Locate the cell with the specified text and output its [X, Y] center coordinate. 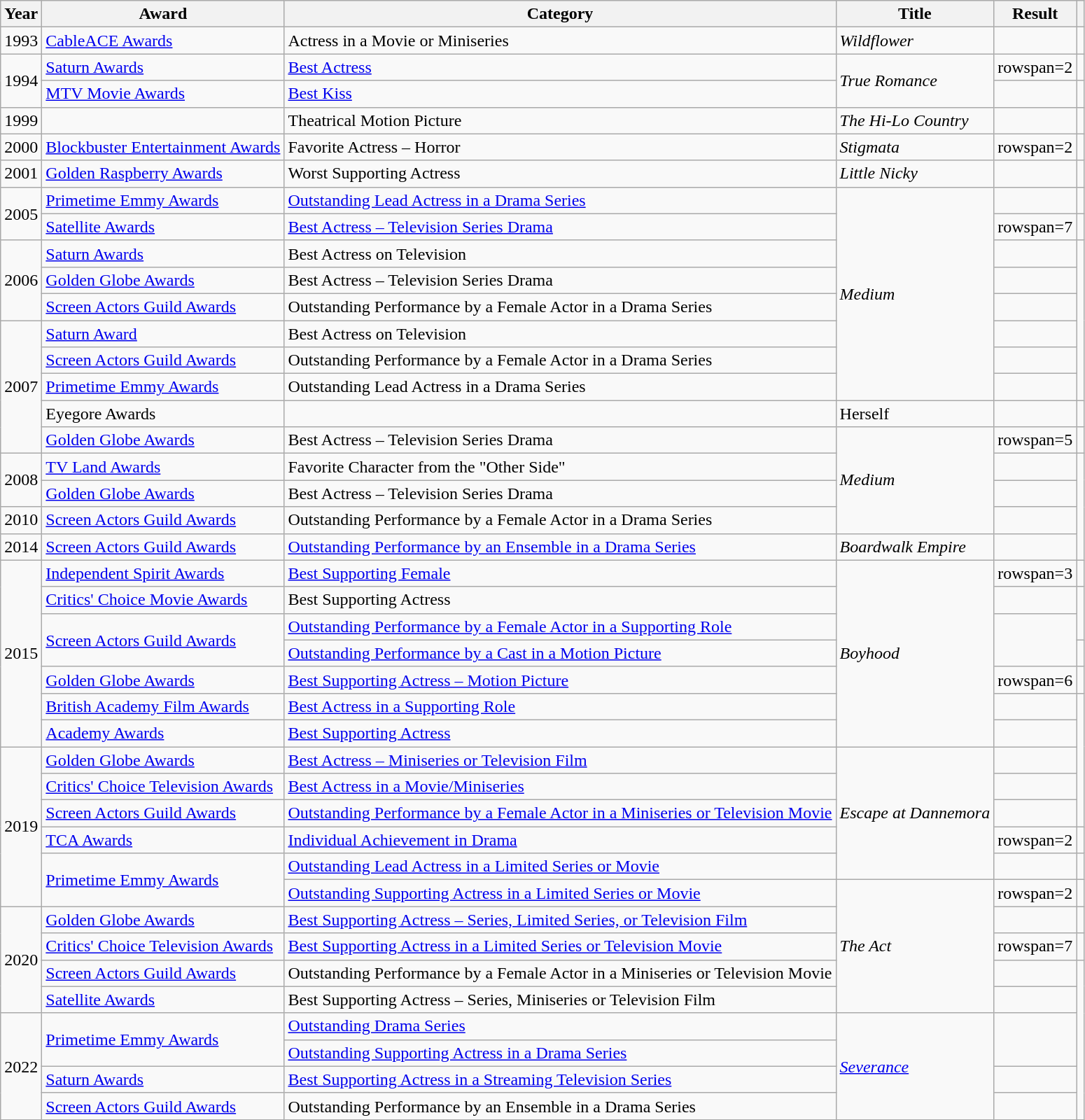
Best Supporting Actress – Motion Picture [560, 680]
Golden Raspberry Awards [163, 174]
2001 [21, 174]
2007 [21, 387]
MTV Movie Awards [163, 94]
Best Supporting Female [560, 573]
rowspan=3 [1035, 573]
Boardwalk Empire [915, 547]
Academy Awards [163, 733]
Best Actress in a Movie/Miniseries [560, 787]
True Romance [915, 80]
Best Supporting Actress – Series, Limited Series, or Television Film [560, 920]
Favorite Actress – Horror [560, 147]
British Academy Film Awards [163, 706]
Result [1035, 14]
Outstanding Lead Actress in a Limited Series or Movie [560, 867]
2019 [21, 826]
Little Nicky [915, 174]
Best Actress [560, 67]
2008 [21, 480]
TCA Awards [163, 840]
Saturn Award [163, 334]
1999 [21, 120]
Outstanding Supporting Actress in a Drama Series [560, 1053]
Outstanding Performance by a Female Actor in a Supporting Role [560, 626]
2020 [21, 960]
The Hi-Lo Country [915, 120]
Independent Spirit Awards [163, 573]
Theatrical Motion Picture [560, 120]
Favorite Character from the "Other Side" [560, 467]
1993 [21, 41]
2014 [21, 547]
Boyhood [915, 653]
TV Land Awards [163, 467]
Year [21, 14]
Category [560, 14]
rowspan=5 [1035, 440]
CableACE Awards [163, 41]
2015 [21, 653]
Wildflower [915, 41]
Herself [915, 414]
2005 [21, 213]
1994 [21, 80]
Best Actress in a Supporting Role [560, 706]
Stigmata [915, 147]
Outstanding Performance by a Cast in a Motion Picture [560, 653]
2010 [21, 520]
Worst Supporting Actress [560, 174]
Severance [915, 1066]
Actress in a Movie or Miniseries [560, 41]
Critics' Choice Movie Awards [163, 600]
rowspan=6 [1035, 680]
Escape at Dannemora [915, 813]
Eyegore Awards [163, 414]
Blockbuster Entertainment Awards [163, 147]
Best Kiss [560, 94]
Title [915, 14]
Best Supporting Actress in a Streaming Television Series [560, 1079]
2022 [21, 1066]
2006 [21, 280]
Individual Achievement in Drama [560, 840]
2000 [21, 147]
Award [163, 14]
The Act [915, 946]
Best Supporting Actress – Series, Miniseries or Television Film [560, 1000]
Outstanding Supporting Actress in a Limited Series or Movie [560, 893]
Best Supporting Actress in a Limited Series or Television Movie [560, 946]
Best Actress – Miniseries or Television Film [560, 759]
Outstanding Drama Series [560, 1026]
